From the cell containing the given text, extract its center point as (x, y) coordinate. 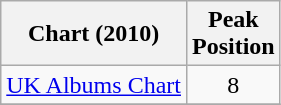
UK Albums Chart (94, 85)
8 (233, 85)
Chart (2010) (94, 34)
PeakPosition (233, 34)
